Return [X, Y] of the center of cell containing provided text 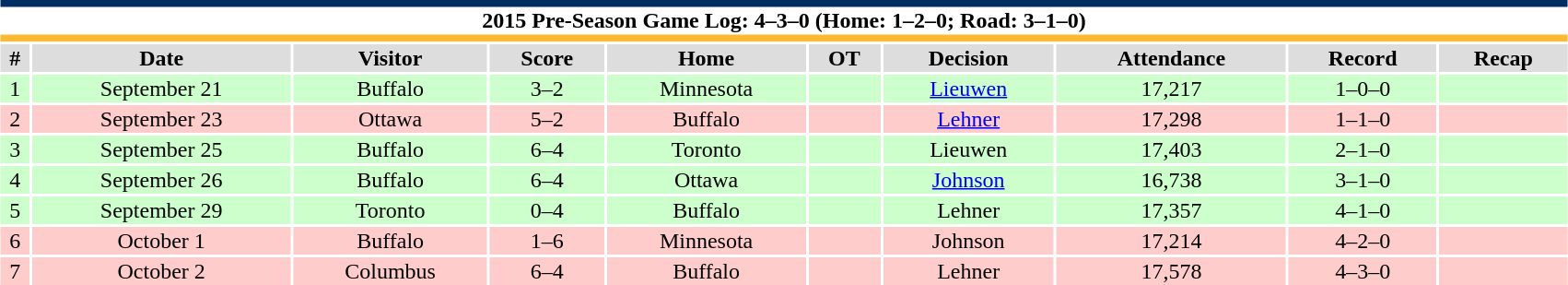
September 26 [162, 180]
4 [15, 180]
4–3–0 [1363, 271]
September 25 [162, 149]
2015 Pre-Season Game Log: 4–3–0 (Home: 1–2–0; Road: 3–1–0) [784, 20]
Decision [968, 58]
2–1–0 [1363, 149]
17,403 [1172, 149]
Score [547, 58]
3–2 [547, 89]
17,578 [1172, 271]
1 [15, 89]
Recap [1504, 58]
17,298 [1172, 119]
17,217 [1172, 89]
1–1–0 [1363, 119]
# [15, 58]
0–4 [547, 210]
17,214 [1172, 241]
Date [162, 58]
October 1 [162, 241]
OT [844, 58]
September 29 [162, 210]
Record [1363, 58]
5–2 [547, 119]
3 [15, 149]
2 [15, 119]
4–2–0 [1363, 241]
16,738 [1172, 180]
Visitor [390, 58]
Home [707, 58]
3–1–0 [1363, 180]
7 [15, 271]
Columbus [390, 271]
17,357 [1172, 210]
1–0–0 [1363, 89]
October 2 [162, 271]
September 21 [162, 89]
September 23 [162, 119]
6 [15, 241]
5 [15, 210]
Attendance [1172, 58]
4–1–0 [1363, 210]
1–6 [547, 241]
